Provide the (X, Y) coordinate of the cell's center where the given text is located.  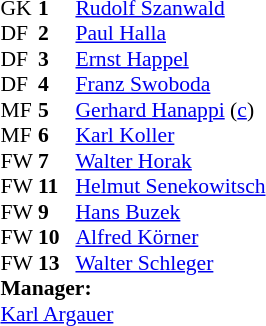
Manager: (132, 289)
Gerhard Hanappi (c) (170, 110)
6 (57, 135)
Hans Buzek (170, 212)
2 (57, 33)
Ernst Happel (170, 59)
9 (57, 212)
Walter Horak (170, 161)
4 (57, 85)
10 (57, 237)
Karl Koller (170, 135)
Paul Halla (170, 33)
Alfred Körner (170, 237)
3 (57, 59)
11 (57, 187)
5 (57, 110)
Helmut Senekowitsch (170, 187)
Franz Swoboda (170, 85)
Walter Schleger (170, 263)
7 (57, 161)
13 (57, 263)
